Locate the cell with the specified text and output its [x, y] center coordinate. 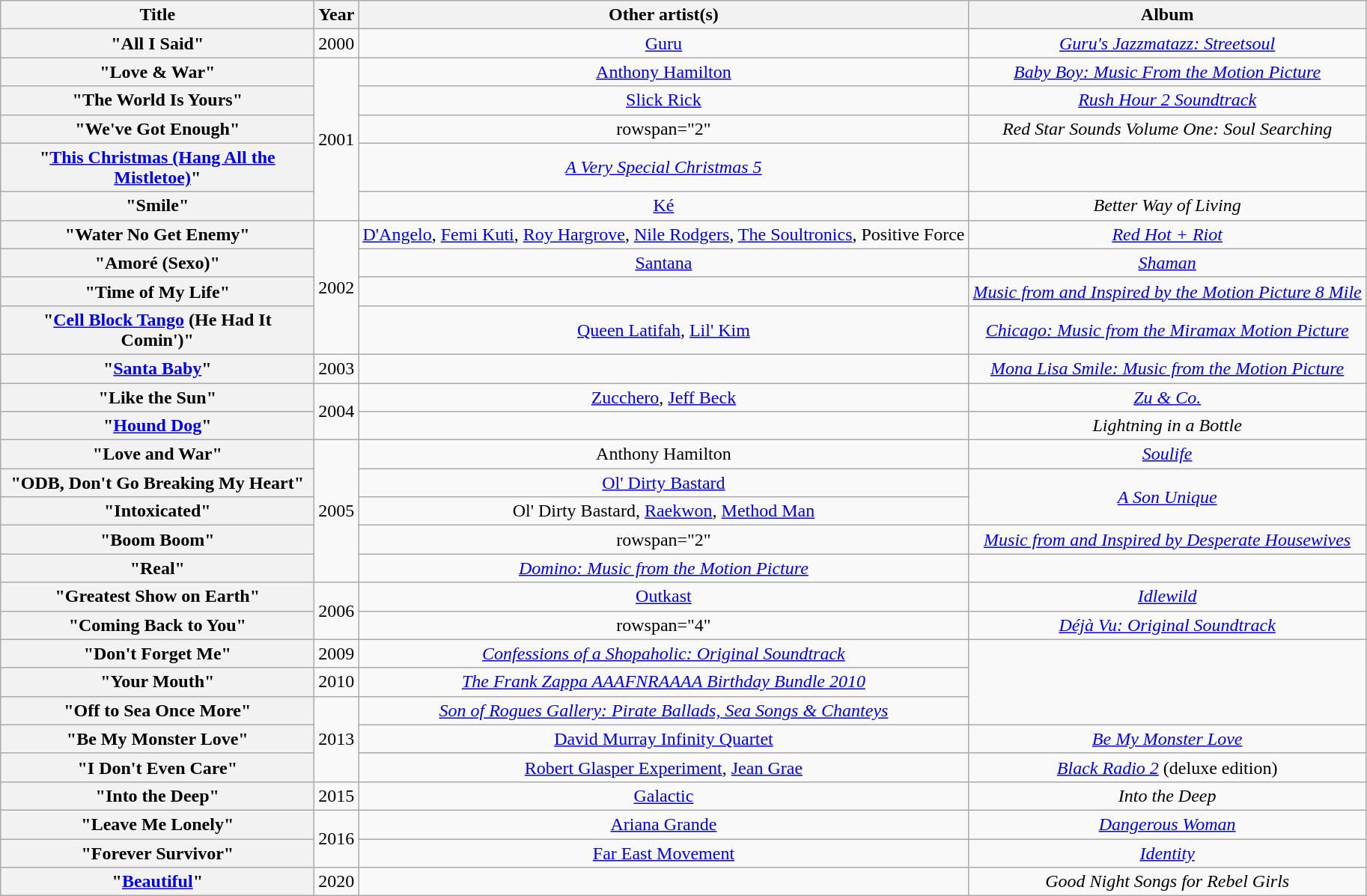
Ké [663, 206]
2016 [337, 838]
"Don't Forget Me" [157, 653]
2015 [337, 796]
2013 [337, 739]
Ariana Grande [663, 824]
2009 [337, 653]
Mona Lisa Smile: Music from the Motion Picture [1167, 368]
Galactic [663, 796]
Ol' Dirty Bastard [663, 483]
Red Hot + Riot [1167, 234]
"Greatest Show on Earth" [157, 597]
2020 [337, 882]
Rush Hour 2 Soundtrack [1167, 100]
2006 [337, 611]
"Real" [157, 568]
Chicago: Music from the Miramax Motion Picture [1167, 329]
2003 [337, 368]
"Coming Back to You" [157, 625]
"All I Said" [157, 43]
Album [1167, 15]
A Very Special Christmas 5 [663, 168]
D'Angelo, Femi Kuti, Roy Hargrove, Nile Rodgers, The Soultronics, Positive Force [663, 234]
Identity [1167, 853]
David Murray Infinity Quartet [663, 739]
Baby Boy: Music From the Motion Picture [1167, 72]
Music from and Inspired by Desperate Housewives [1167, 540]
2010 [337, 682]
Slick Rick [663, 100]
Soulife [1167, 454]
"Love and War" [157, 454]
"Cell Block Tango (He Had It Comin')" [157, 329]
Confessions of a Shopaholic: Original Soundtrack [663, 653]
Good Night Songs for Rebel Girls [1167, 882]
"The World Is Yours" [157, 100]
"Time of My Life" [157, 291]
"Into the Deep" [157, 796]
"Intoxicated" [157, 511]
"Your Mouth" [157, 682]
"We've Got Enough" [157, 129]
Be My Monster Love [1167, 739]
Robert Glasper Experiment, Jean Grae [663, 767]
"Be My Monster Love" [157, 739]
"I Don't Even Care" [157, 767]
Son of Rogues Gallery: Pirate Ballads, Sea Songs & Chanteys [663, 710]
Into the Deep [1167, 796]
Zucchero, Jeff Beck [663, 397]
Lightning in a Bottle [1167, 426]
"Forever Survivor" [157, 853]
"This Christmas (Hang All the Mistletoe)" [157, 168]
Zu & Co. [1167, 397]
Guru [663, 43]
Idlewild [1167, 597]
"ODB, Don't Go Breaking My Heart" [157, 483]
"Smile" [157, 206]
Black Radio 2 (deluxe edition) [1167, 767]
"Water No Get Enemy" [157, 234]
2000 [337, 43]
"Amoré (Sexo)" [157, 263]
Title [157, 15]
"Leave Me Lonely" [157, 824]
Better Way of Living [1167, 206]
"Beautiful" [157, 882]
Shaman [1167, 263]
"Santa Baby" [157, 368]
"Like the Sun" [157, 397]
2005 [337, 511]
"Off to Sea Once More" [157, 710]
Other artist(s) [663, 15]
2002 [337, 287]
Santana [663, 263]
Queen Latifah, Lil' Kim [663, 329]
2004 [337, 412]
The Frank Zappa AAAFNRAAAA Birthday Bundle 2010 [663, 682]
"Boom Boom" [157, 540]
Outkast [663, 597]
Domino: Music from the Motion Picture [663, 568]
rowspan="4" [663, 625]
Ol' Dirty Bastard, Raekwon, Method Man [663, 511]
"Hound Dog" [157, 426]
Déjà Vu: Original Soundtrack [1167, 625]
Dangerous Woman [1167, 824]
Guru's Jazzmatazz: Streetsoul [1167, 43]
"Love & War" [157, 72]
Red Star Sounds Volume One: Soul Searching [1167, 129]
A Son Unique [1167, 497]
Far East Movement [663, 853]
2001 [337, 139]
Year [337, 15]
Music from and Inspired by the Motion Picture 8 Mile [1167, 291]
